Output the [X, Y] coordinate of the center of the cell containing the given text.  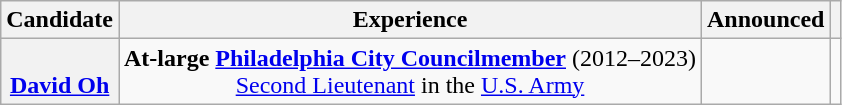
Candidate [60, 20]
Announced [766, 20]
David Oh [60, 72]
Experience [410, 20]
At-large Philadelphia City Councilmember (2012–2023)Second Lieutenant in the U.S. Army [410, 72]
